Provide the (x, y) coordinate of the cell's center where the given text is located.  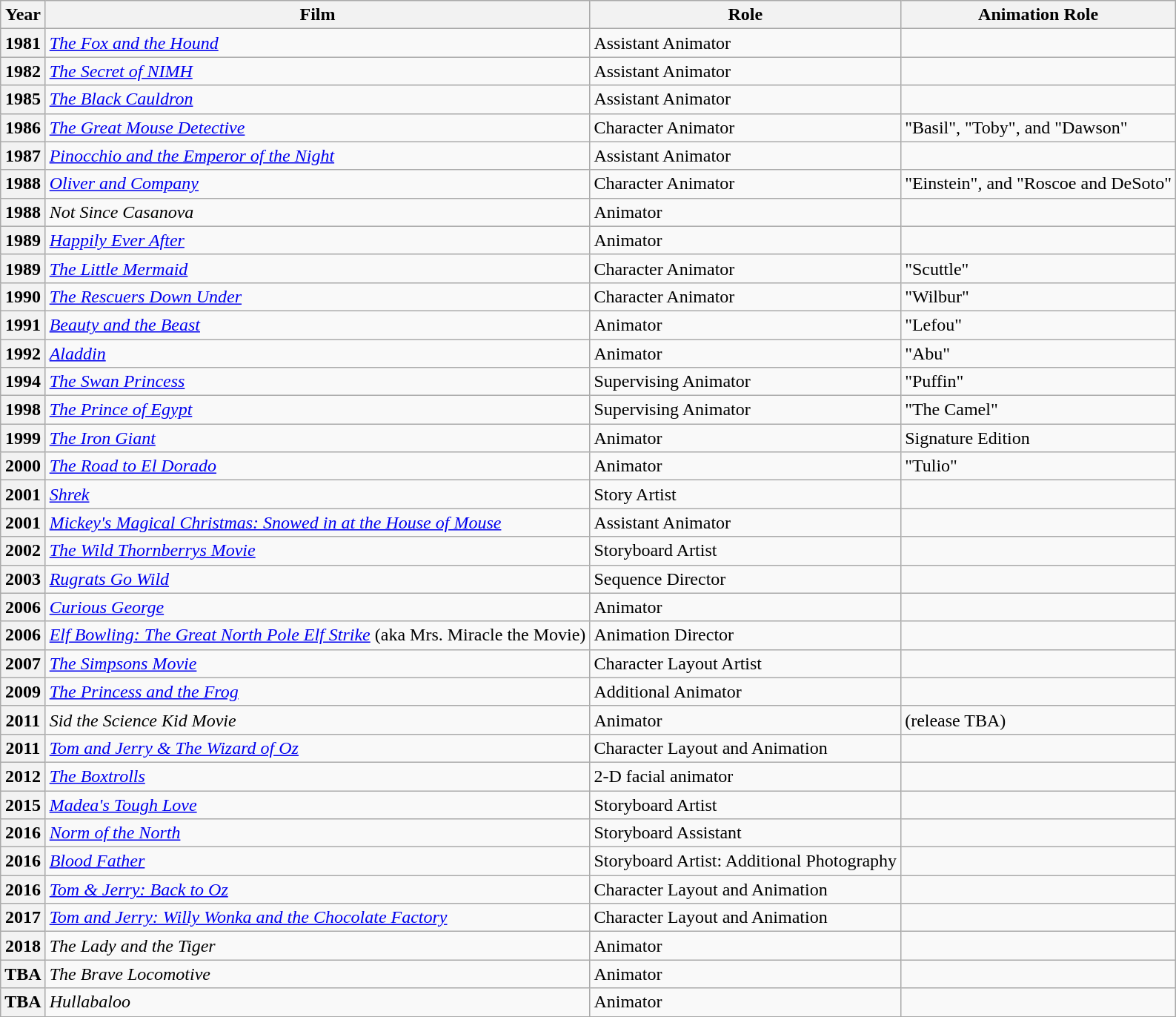
1992 (23, 354)
Sequence Director (745, 579)
1982 (23, 71)
Beauty and the Beast (317, 325)
1991 (23, 325)
"Lefou" (1039, 325)
The Prince of Egypt (317, 410)
The Brave Locomotive (317, 974)
Tom and Jerry & The Wizard of Oz (317, 748)
"Puffin" (1039, 382)
Curious George (317, 607)
"Scuttle" (1039, 268)
The Secret of NIMH (317, 71)
The Black Cauldron (317, 99)
Character Layout Artist (745, 663)
The Great Mouse Detective (317, 127)
Madea's Tough Love (317, 804)
Shrek (317, 494)
Signature Edition (1039, 438)
(release TBA) (1039, 720)
The Fox and the Hound (317, 43)
Storyboard Artist: Additional Photography (745, 861)
1986 (23, 127)
2-D facial animator (745, 776)
Mickey's Magical Christmas: Snowed in at the House of Mouse (317, 523)
Pinocchio and the Emperor of the Night (317, 156)
2015 (23, 804)
2007 (23, 663)
The Rescuers Down Under (317, 297)
Hullabaloo (317, 1002)
Norm of the North (317, 833)
2018 (23, 946)
Elf Bowling: The Great North Pole Elf Strike (aka Mrs. Miracle the Movie) (317, 635)
The Iron Giant (317, 438)
1990 (23, 297)
"Wilbur" (1039, 297)
"Basil", "Toby", and "Dawson" (1039, 127)
"The Camel" (1039, 410)
2017 (23, 918)
2003 (23, 579)
The Boxtrolls (317, 776)
The Simpsons Movie (317, 663)
2002 (23, 551)
Blood Father (317, 861)
Additional Animator (745, 692)
1985 (23, 99)
Tom & Jerry: Back to Oz (317, 890)
Film (317, 15)
Storyboard Assistant (745, 833)
Animation Director (745, 635)
The Princess and the Frog (317, 692)
Sid the Science Kid Movie (317, 720)
2000 (23, 466)
1987 (23, 156)
The Wild Thornberrys Movie (317, 551)
The Little Mermaid (317, 268)
2012 (23, 776)
Happily Ever After (317, 240)
1981 (23, 43)
Story Artist (745, 494)
"Tulio" (1039, 466)
Role (745, 15)
Rugrats Go Wild (317, 579)
Animation Role (1039, 15)
1994 (23, 382)
1999 (23, 438)
Aladdin (317, 354)
Tom and Jerry: Willy Wonka and the Chocolate Factory (317, 918)
Oliver and Company (317, 184)
"Einstein", and "Roscoe and DeSoto" (1039, 184)
1998 (23, 410)
Not Since Casanova (317, 212)
The Road to El Dorado (317, 466)
2009 (23, 692)
The Lady and the Tiger (317, 946)
The Swan Princess (317, 382)
Year (23, 15)
"Abu" (1039, 354)
